Provide the (X, Y) coordinate of the cell's center where the given text is located.  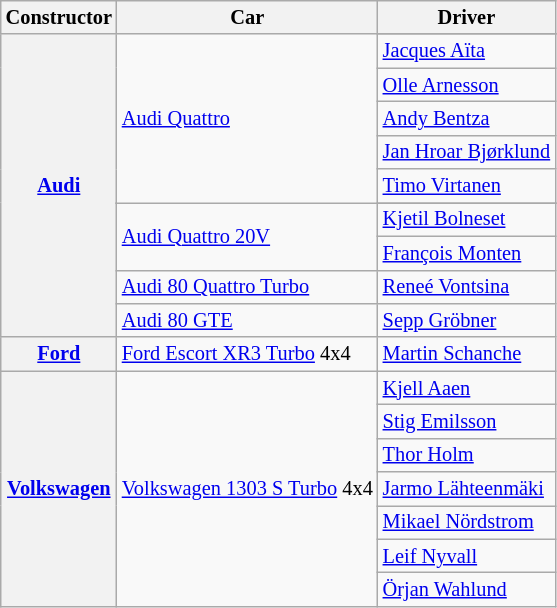
Audi (59, 186)
Olle Arnesson (466, 85)
Andy Bentza (466, 118)
Jarmo Lähteenmäki (466, 489)
Thor Holm (466, 455)
Jacques Aïta (466, 51)
Ford (59, 354)
Mikael Nördstrom (466, 522)
Kjell Aaen (466, 388)
Reneé Vontsina (466, 287)
Kjetil Bolneset (466, 219)
Jan Hroar Bjørklund (466, 152)
Stig Emilsson (466, 421)
Audi 80 Quattro Turbo (248, 287)
Timo Virtanen (466, 186)
François Monten (466, 253)
Ford Escort XR3 Turbo 4x4 (248, 354)
Car (248, 17)
Audi Quattro (248, 118)
Martin Schanche (466, 354)
Volkswagen (59, 489)
Audi 80 GTE (248, 320)
Audi Quattro 20V (248, 236)
Örjan Wahlund (466, 589)
Constructor (59, 17)
Leif Nyvall (466, 556)
Sepp Gröbner (466, 320)
Volkswagen 1303 S Turbo 4x4 (248, 489)
Driver (466, 17)
